Output the [X, Y] coordinate of the center of the cell containing the given text.  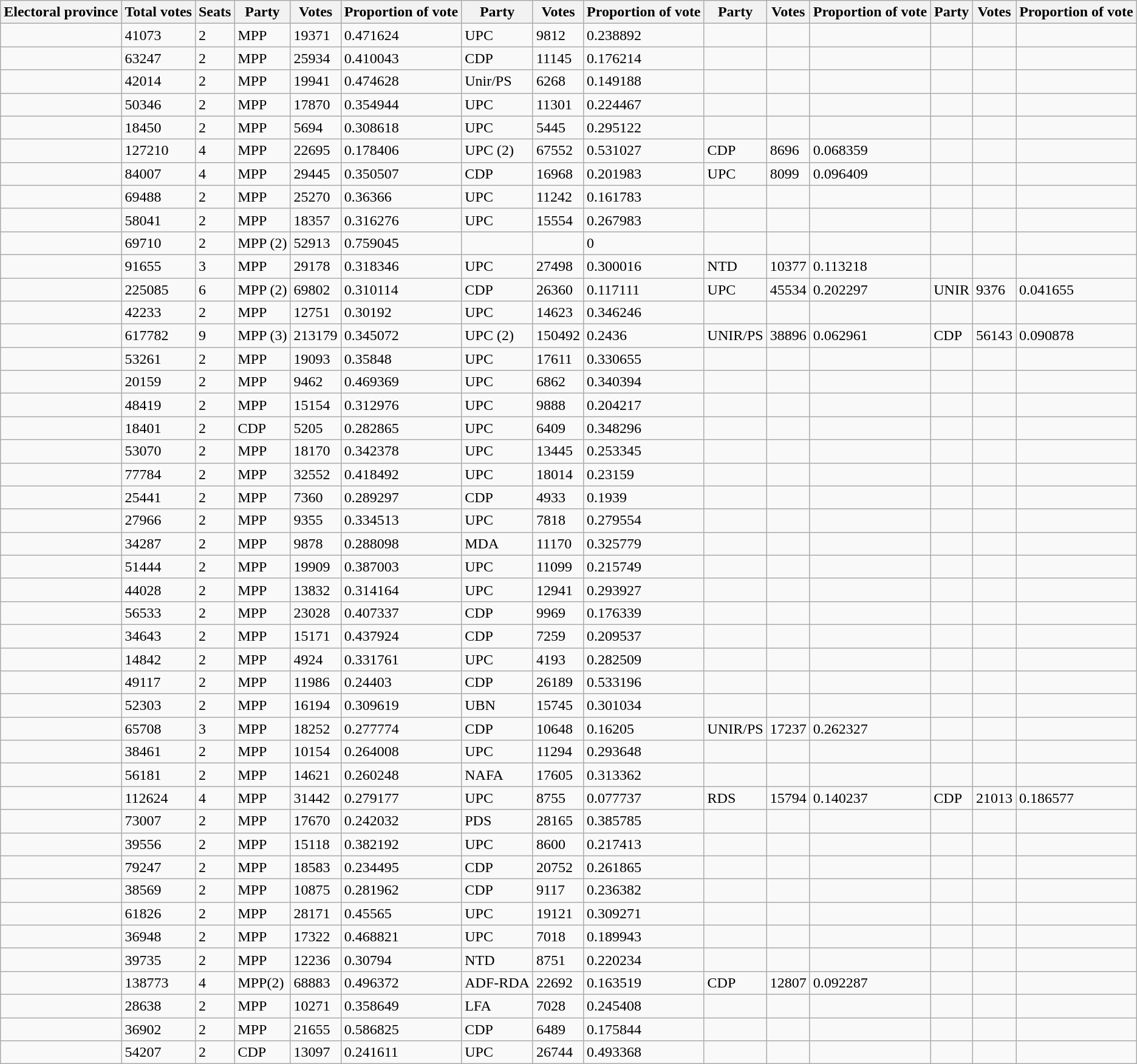
0.309619 [401, 706]
11099 [558, 567]
19121 [558, 913]
0.234495 [401, 867]
10648 [558, 729]
7018 [558, 936]
0.334513 [401, 520]
0.117111 [644, 290]
17605 [558, 775]
0.090878 [1076, 336]
0.469369 [401, 382]
5445 [558, 128]
0.236382 [644, 890]
0.354944 [401, 104]
17611 [558, 359]
9969 [558, 613]
0.140237 [870, 798]
0.178406 [401, 151]
0.325779 [644, 544]
28638 [159, 1006]
6862 [558, 382]
0.288098 [401, 544]
51444 [159, 567]
0.348296 [644, 428]
0.342378 [401, 451]
58041 [159, 220]
19371 [316, 35]
0.041655 [1076, 290]
7818 [558, 520]
6268 [558, 81]
0.096409 [870, 174]
PDS [497, 821]
67552 [558, 151]
7028 [558, 1006]
6409 [558, 428]
0.382192 [401, 844]
22692 [558, 983]
0.437924 [401, 636]
Seats [214, 12]
MPP(2) [262, 983]
26189 [558, 683]
14842 [159, 659]
5205 [316, 428]
213179 [316, 336]
0.330655 [644, 359]
11170 [558, 544]
0.092287 [870, 983]
9462 [316, 382]
61826 [159, 913]
127210 [159, 151]
9 [214, 336]
36902 [159, 1029]
0.30192 [401, 313]
0.358649 [401, 1006]
7360 [316, 497]
22695 [316, 151]
16968 [558, 174]
MDA [497, 544]
0.282509 [644, 659]
0.176214 [644, 58]
18357 [316, 220]
MPP (3) [262, 336]
8099 [788, 174]
0.289297 [401, 497]
18583 [316, 867]
41073 [159, 35]
42014 [159, 81]
0.410043 [401, 58]
53261 [159, 359]
0.163519 [644, 983]
0.30794 [401, 960]
0.308618 [401, 128]
11294 [558, 752]
48419 [159, 405]
7259 [558, 636]
9355 [316, 520]
13097 [316, 1052]
0.474628 [401, 81]
0.149188 [644, 81]
11986 [316, 683]
0.300016 [644, 266]
19909 [316, 567]
0.313362 [644, 775]
0.36366 [401, 197]
0.113218 [870, 266]
0.418492 [401, 474]
0.293648 [644, 752]
0.267983 [644, 220]
18014 [558, 474]
84007 [159, 174]
0.175844 [644, 1029]
10154 [316, 752]
0.586825 [401, 1029]
0.201983 [644, 174]
56533 [159, 613]
0.238892 [644, 35]
0.493368 [644, 1052]
12941 [558, 590]
RDS [735, 798]
25441 [159, 497]
Total votes [159, 12]
18170 [316, 451]
54207 [159, 1052]
0.189943 [644, 936]
29178 [316, 266]
0.310114 [401, 290]
10875 [316, 890]
Electoral province [61, 12]
ADF-RDA [497, 983]
10271 [316, 1006]
9888 [558, 405]
25270 [316, 197]
25934 [316, 58]
19093 [316, 359]
0.387003 [401, 567]
0.2436 [644, 336]
0.309271 [644, 913]
0.242032 [401, 821]
8696 [788, 151]
12807 [788, 983]
45534 [788, 290]
31442 [316, 798]
69802 [316, 290]
0.253345 [644, 451]
0.077737 [644, 798]
0.260248 [401, 775]
17322 [316, 936]
20752 [558, 867]
NAFA [497, 775]
10377 [788, 266]
138773 [159, 983]
20159 [159, 382]
39735 [159, 960]
17870 [316, 104]
0.759045 [401, 243]
18401 [159, 428]
112624 [159, 798]
LFA [497, 1006]
23028 [316, 613]
0.24403 [401, 683]
38896 [788, 336]
225085 [159, 290]
0.217413 [644, 844]
15118 [316, 844]
0.068359 [870, 151]
0.264008 [401, 752]
15554 [558, 220]
0.209537 [644, 636]
0.16205 [644, 729]
0.261865 [644, 867]
0.281962 [401, 890]
4924 [316, 659]
8600 [558, 844]
21655 [316, 1029]
63247 [159, 58]
11301 [558, 104]
0.202297 [870, 290]
0.224467 [644, 104]
28171 [316, 913]
0.301034 [644, 706]
0.340394 [644, 382]
UBN [497, 706]
11145 [558, 58]
21013 [994, 798]
150492 [558, 336]
15745 [558, 706]
34643 [159, 636]
0.496372 [401, 983]
56143 [994, 336]
18450 [159, 128]
0.471624 [401, 35]
0.35848 [401, 359]
15794 [788, 798]
17237 [788, 729]
0.533196 [644, 683]
77784 [159, 474]
12236 [316, 960]
0 [644, 243]
65708 [159, 729]
29445 [316, 174]
56181 [159, 775]
0.345072 [401, 336]
49117 [159, 683]
0.314164 [401, 590]
42233 [159, 313]
4933 [558, 497]
0.23159 [644, 474]
32552 [316, 474]
0.312976 [401, 405]
26360 [558, 290]
9812 [558, 35]
0.318346 [401, 266]
50346 [159, 104]
14623 [558, 313]
0.277774 [401, 729]
44028 [159, 590]
0.282865 [401, 428]
0.062961 [870, 336]
0.295122 [644, 128]
0.215749 [644, 567]
68883 [316, 983]
0.1939 [644, 497]
0.350507 [401, 174]
0.220234 [644, 960]
38461 [159, 752]
27966 [159, 520]
0.468821 [401, 936]
16194 [316, 706]
617782 [159, 336]
Unir/PS [497, 81]
9376 [994, 290]
11242 [558, 197]
13445 [558, 451]
6489 [558, 1029]
14621 [316, 775]
9117 [558, 890]
15171 [316, 636]
52303 [159, 706]
9878 [316, 544]
6 [214, 290]
0.45565 [401, 913]
91655 [159, 266]
79247 [159, 867]
53070 [159, 451]
0.531027 [644, 151]
27498 [558, 266]
69488 [159, 197]
28165 [558, 821]
0.279177 [401, 798]
8755 [558, 798]
18252 [316, 729]
17670 [316, 821]
0.293927 [644, 590]
4193 [558, 659]
0.407337 [401, 613]
0.204217 [644, 405]
UNIR [952, 290]
38569 [159, 890]
73007 [159, 821]
19941 [316, 81]
0.241611 [401, 1052]
69710 [159, 243]
0.316276 [401, 220]
0.346246 [644, 313]
13832 [316, 590]
15154 [316, 405]
26744 [558, 1052]
0.262327 [870, 729]
12751 [316, 313]
36948 [159, 936]
0.245408 [644, 1006]
5694 [316, 128]
0.186577 [1076, 798]
8751 [558, 960]
0.161783 [644, 197]
0.331761 [401, 659]
0.279554 [644, 520]
0.176339 [644, 613]
0.385785 [644, 821]
52913 [316, 243]
34287 [159, 544]
39556 [159, 844]
